Capture the cell that displays the provided text and extract its [X, Y] central coordinate. 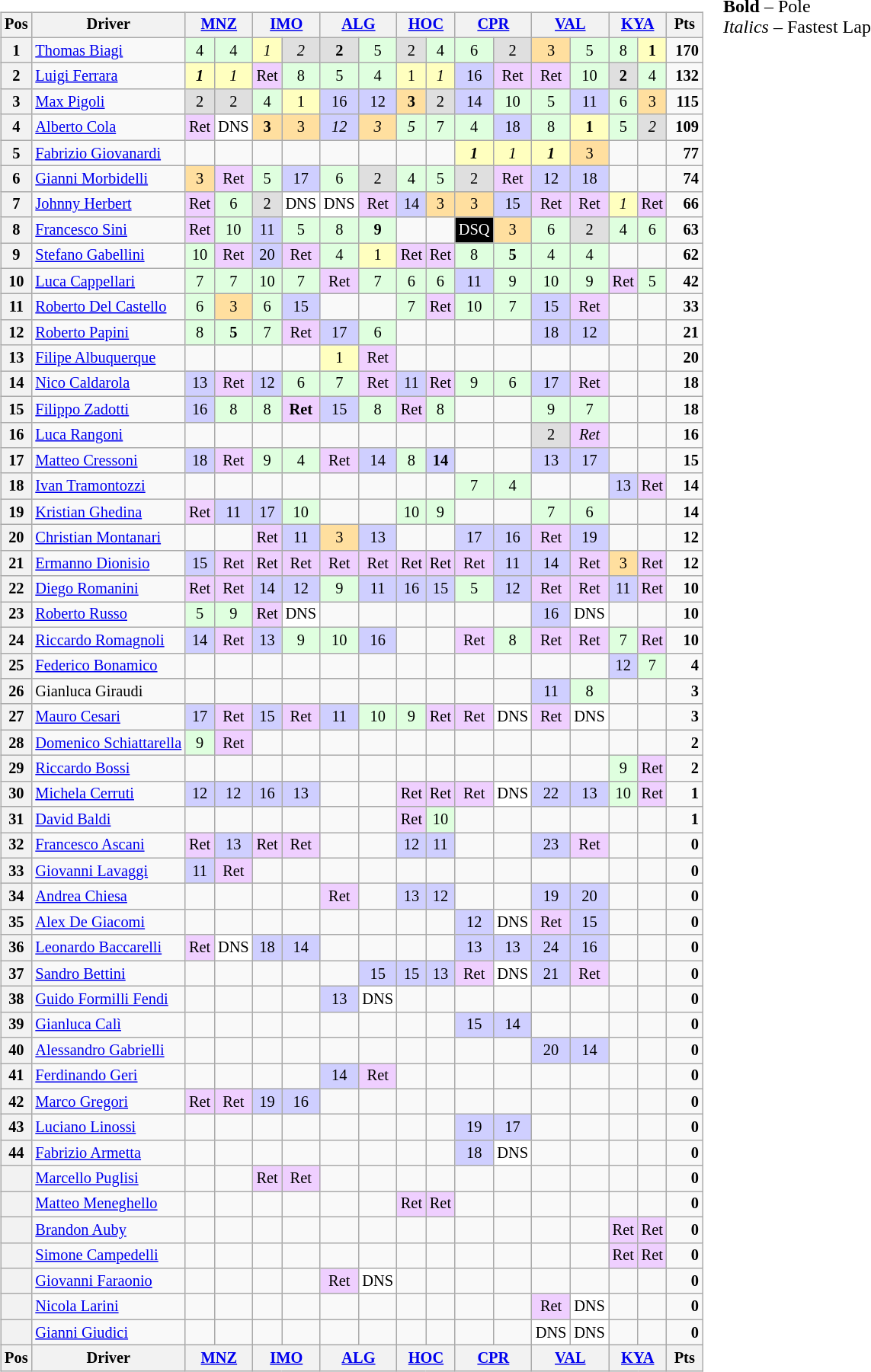
Max Pigoli [108, 102]
Johnny Herbert [108, 204]
26 [16, 692]
Federico Bonamico [108, 666]
David Baldi [108, 820]
77 [684, 153]
Simone Campedelli [108, 1255]
66 [684, 204]
Alex De Giacomi [108, 923]
44 [16, 1153]
Filippo Zadotti [108, 409]
Francesco Ascani [108, 846]
Giovanni Faraonio [108, 1281]
34 [16, 897]
170 [684, 50]
37 [16, 974]
31 [16, 820]
Diego Romanini [108, 589]
27 [16, 717]
Ermanno Dionisio [108, 563]
Roberto Del Castello [108, 307]
Luca Cappellari [108, 281]
Thomas Biagi [108, 50]
Kristian Ghedina [108, 512]
Michela Cerruti [108, 794]
62 [684, 256]
28 [16, 743]
74 [684, 179]
Matteo Cressoni [108, 461]
Christian Montanari [108, 538]
Luca Rangoni [108, 435]
Stefano Gabellini [108, 256]
Filipe Albuquerque [108, 358]
Mauro Cesari [108, 717]
Roberto Russo [108, 615]
Marcello Puglisi [108, 1179]
Giovanni Lavaggi [108, 871]
DSQ [474, 230]
30 [16, 794]
Matteo Meneghello [108, 1204]
40 [16, 1051]
41 [16, 1076]
43 [16, 1127]
Gianni Giudici [108, 1332]
Francesco Sini [108, 230]
38 [16, 999]
Brandon Auby [108, 1230]
39 [16, 1025]
Leonardo Baccarelli [108, 948]
Fabrizio Giovanardi [108, 153]
Gianluca Calì [108, 1025]
29 [16, 769]
Domenico Schiattarella [108, 743]
Alberto Cola [108, 127]
Gianluca Giraudi [108, 692]
32 [16, 846]
132 [684, 76]
Ivan Tramontozzi [108, 486]
36 [16, 948]
Marco Gregori [108, 1102]
Fabrizio Armetta [108, 1153]
109 [684, 127]
Andrea Chiesa [108, 897]
25 [16, 666]
Alessandro Gabrielli [108, 1051]
Nicola Larini [108, 1306]
Luciano Linossi [108, 1127]
Gianni Morbidelli [108, 179]
35 [16, 923]
Riccardo Bossi [108, 769]
Ferdinando Geri [108, 1076]
Luigi Ferrara [108, 76]
Guido Formilli Fendi [108, 999]
Riccardo Romagnoli [108, 640]
63 [684, 230]
115 [684, 102]
Sandro Bettini [108, 974]
Roberto Papini [108, 333]
Nico Caldarola [108, 384]
